Output the [X, Y] coordinate of the center of the cell containing the given text.  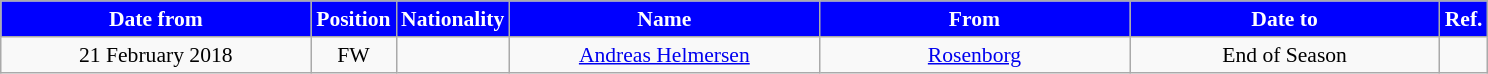
Position [354, 19]
Date to [1285, 19]
Rosenborg [974, 55]
From [974, 19]
Date from [156, 19]
Ref. [1464, 19]
21 February 2018 [156, 55]
Nationality [452, 19]
Andreas Helmersen [664, 55]
Name [664, 19]
End of Season [1285, 55]
FW [354, 55]
